Find where the given text appears and provide that cell's center as [X, Y] coordinate. 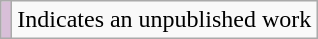
Indicates an unpublished work [164, 20]
